From the cell containing the given text, extract its center point as (x, y) coordinate. 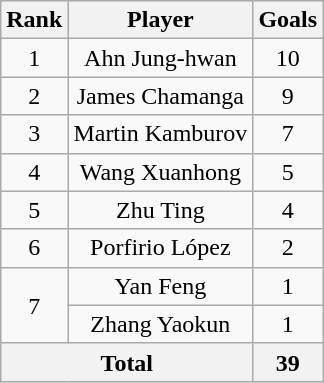
Rank (34, 20)
6 (34, 248)
Porfirio López (160, 248)
Wang Xuanhong (160, 172)
9 (288, 96)
Yan Feng (160, 286)
10 (288, 58)
James Chamanga (160, 96)
Zhang Yaokun (160, 324)
3 (34, 134)
Goals (288, 20)
39 (288, 362)
Ahn Jung-hwan (160, 58)
Zhu Ting (160, 210)
Total (127, 362)
Player (160, 20)
Martin Kamburov (160, 134)
